Return the [x, y] coordinate for the center point of the cell that contains the specified text.  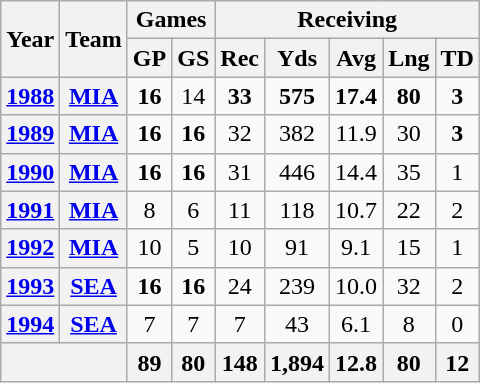
1988 [30, 96]
118 [298, 210]
6.1 [356, 324]
43 [298, 324]
1992 [30, 248]
446 [298, 172]
Year [30, 39]
10.0 [356, 286]
15 [409, 248]
24 [240, 286]
5 [194, 248]
1993 [30, 286]
35 [409, 172]
239 [298, 286]
1989 [30, 134]
0 [457, 324]
575 [298, 96]
Yds [298, 58]
1,894 [298, 362]
Receiving [348, 20]
14 [194, 96]
11.9 [356, 134]
17.4 [356, 96]
148 [240, 362]
91 [298, 248]
10.7 [356, 210]
1990 [30, 172]
1991 [30, 210]
12 [457, 362]
1994 [30, 324]
14.4 [356, 172]
30 [409, 134]
382 [298, 134]
31 [240, 172]
Team [94, 39]
89 [149, 362]
22 [409, 210]
Rec [240, 58]
Lng [409, 58]
TD [457, 58]
11 [240, 210]
GS [194, 58]
9.1 [356, 248]
6 [194, 210]
12.8 [356, 362]
GP [149, 58]
Games [170, 20]
33 [240, 96]
Avg [356, 58]
